Detect which cell encompasses the target text, then output its [X, Y] center coordinate. 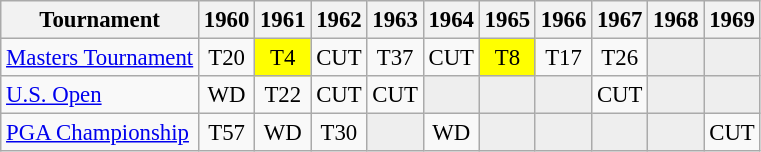
T30 [339, 133]
T57 [227, 133]
1962 [339, 20]
T22 [283, 95]
T26 [620, 58]
PGA Championship [100, 133]
U.S. Open [100, 95]
1964 [451, 20]
1969 [732, 20]
1960 [227, 20]
1963 [395, 20]
T4 [283, 58]
T17 [563, 58]
T37 [395, 58]
Tournament [100, 20]
1968 [676, 20]
1966 [563, 20]
T8 [507, 58]
1961 [283, 20]
1965 [507, 20]
T20 [227, 58]
Masters Tournament [100, 58]
1967 [620, 20]
